Locate the cell with the specified text and output its (X, Y) center coordinate. 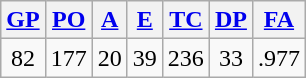
FA (278, 20)
A (110, 20)
177 (68, 58)
236 (186, 58)
DP (230, 20)
20 (110, 58)
82 (23, 58)
33 (230, 58)
PO (68, 20)
39 (144, 58)
TC (186, 20)
GP (23, 20)
E (144, 20)
.977 (278, 58)
